Determine the [x, y] coordinate at the center of the cell enclosing the given text.  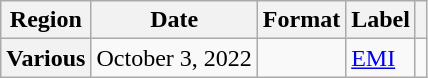
Format [301, 20]
Date [174, 20]
October 3, 2022 [174, 58]
Various [46, 58]
EMI [381, 58]
Region [46, 20]
Label [381, 20]
